Identify which cell holds the provided text, then report its [x, y] central coordinate. 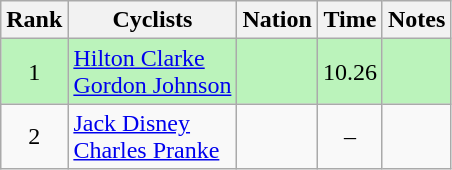
Nation [277, 20]
Cyclists [152, 20]
2 [34, 136]
Jack DisneyCharles Pranke [152, 136]
– [350, 136]
1 [34, 72]
10.26 [350, 72]
Rank [34, 20]
Hilton ClarkeGordon Johnson [152, 72]
Notes [416, 20]
Time [350, 20]
